Return (x, y) of the center of cell containing provided text 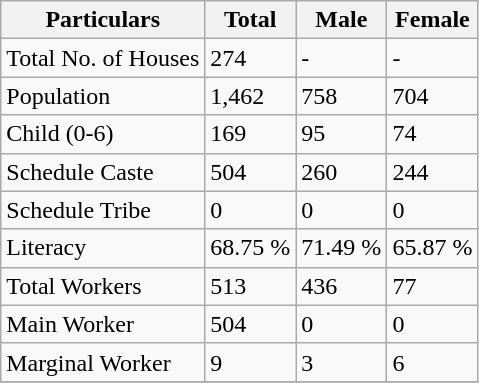
Female (432, 20)
Particulars (103, 20)
Total (250, 20)
Main Worker (103, 324)
Schedule Tribe (103, 210)
3 (342, 362)
71.49 % (342, 248)
513 (250, 286)
95 (342, 134)
65.87 % (432, 248)
244 (432, 172)
260 (342, 172)
Schedule Caste (103, 172)
169 (250, 134)
74 (432, 134)
274 (250, 58)
Total No. of Houses (103, 58)
1,462 (250, 96)
Population (103, 96)
758 (342, 96)
77 (432, 286)
436 (342, 286)
Child (0-6) (103, 134)
6 (432, 362)
Total Workers (103, 286)
Literacy (103, 248)
Male (342, 20)
Marginal Worker (103, 362)
9 (250, 362)
704 (432, 96)
68.75 % (250, 248)
